Find where the given text appears and provide that cell's center as (X, Y) coordinate. 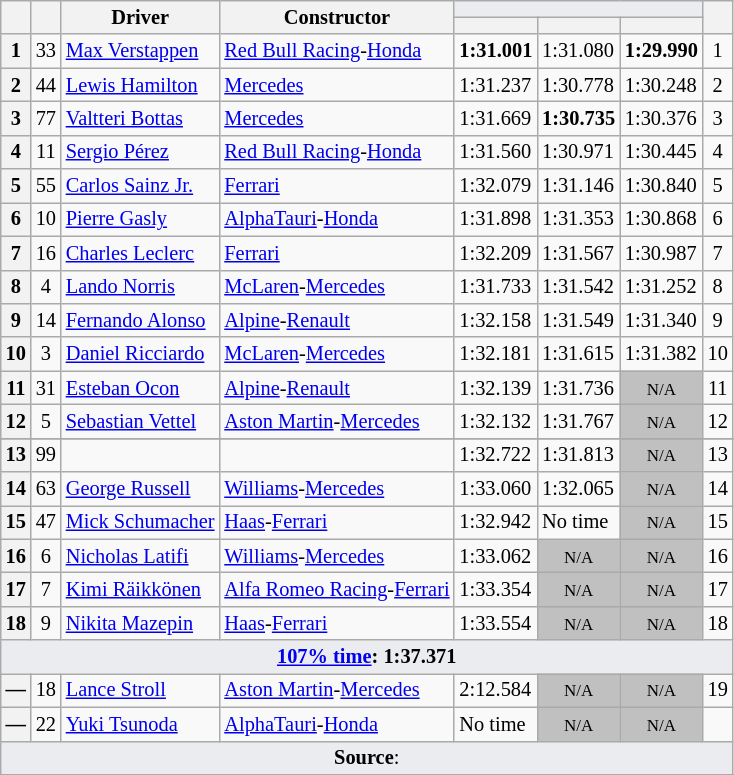
Nicholas Latifi (140, 556)
1:30.987 (662, 253)
1:31.237 (496, 85)
1:31.733 (496, 287)
31 (46, 388)
Pierre Gasly (140, 219)
1:30.868 (662, 219)
1:33.062 (496, 556)
77 (46, 118)
Lewis Hamilton (140, 85)
Daniel Ricciardo (140, 354)
1:31.767 (578, 421)
63 (46, 489)
1:31.567 (578, 253)
1:30.248 (662, 85)
Lance Stroll (140, 690)
1:31.736 (578, 388)
22 (46, 724)
19 (718, 690)
1:33.354 (496, 589)
1:33.060 (496, 489)
1:30.445 (662, 152)
Sergio Pérez (140, 152)
1:31.560 (496, 152)
1:33.554 (496, 623)
1:30.735 (578, 118)
Fernando Alonso (140, 320)
107% time: 1:37.371 (367, 657)
55 (46, 186)
1:31.080 (578, 51)
1:30.778 (578, 85)
Alfa Romeo Racing-Ferrari (336, 589)
1:32.065 (578, 489)
1:31.615 (578, 354)
1:31.340 (662, 320)
1:32.158 (496, 320)
1:30.971 (578, 152)
1:32.942 (496, 522)
1:31.001 (496, 51)
Esteban Ocon (140, 388)
1:32.139 (496, 388)
1:29.990 (662, 51)
1:31.353 (578, 219)
33 (46, 51)
1:31.813 (578, 455)
Source: (367, 758)
1:32.722 (496, 455)
1:32.209 (496, 253)
Sebastian Vettel (140, 421)
Kimi Räikkönen (140, 589)
2:12.584 (496, 690)
Constructor (336, 17)
Valtteri Bottas (140, 118)
Lando Norris (140, 287)
1:32.079 (496, 186)
1:31.252 (662, 287)
Nikita Mazepin (140, 623)
Driver (140, 17)
1:31.542 (578, 287)
George Russell (140, 489)
1:31.898 (496, 219)
1:30.840 (662, 186)
Yuki Tsunoda (140, 724)
1:31.669 (496, 118)
1:31.146 (578, 186)
Charles Leclerc (140, 253)
Mick Schumacher (140, 522)
1:32.181 (496, 354)
Max Verstappen (140, 51)
99 (46, 455)
44 (46, 85)
Carlos Sainz Jr. (140, 186)
1:31.549 (578, 320)
47 (46, 522)
1:32.132 (496, 421)
1:30.376 (662, 118)
1:31.382 (662, 354)
